Capture the cell that displays the provided text and extract its [x, y] central coordinate. 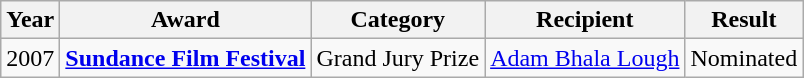
Award [186, 20]
Result [744, 20]
Recipient [585, 20]
Category [398, 20]
Sundance Film Festival [186, 58]
Year [30, 20]
Nominated [744, 58]
Grand Jury Prize [398, 58]
Adam Bhala Lough [585, 58]
2007 [30, 58]
